Determine the [x, y] coordinate at the center of the cell enclosing the given text.  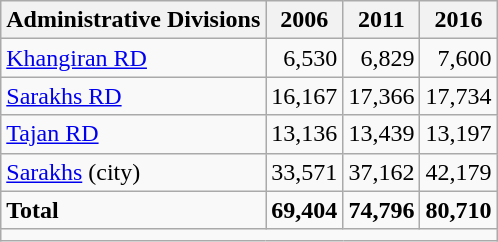
6,530 [304, 58]
6,829 [382, 58]
16,167 [304, 96]
74,796 [382, 210]
7,600 [458, 58]
Khangiran RD [134, 58]
Sarakhs RD [134, 96]
2016 [458, 20]
Total [134, 210]
80,710 [458, 210]
Tajan RD [134, 134]
17,366 [382, 96]
Administrative Divisions [134, 20]
42,179 [458, 172]
2011 [382, 20]
13,136 [304, 134]
37,162 [382, 172]
13,197 [458, 134]
33,571 [304, 172]
17,734 [458, 96]
69,404 [304, 210]
13,439 [382, 134]
2006 [304, 20]
Sarakhs (city) [134, 172]
